Pinpoint the cell where the given text exists, returning its (x, y) midpoint coordinate. 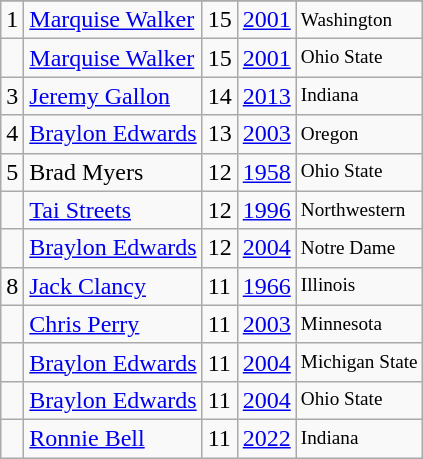
14 (220, 96)
Brad Myers (113, 172)
Minnesota (359, 324)
Washington (359, 20)
Ronnie Bell (113, 438)
Chris Perry (113, 324)
Michigan State (359, 362)
2022 (266, 438)
1996 (266, 210)
1958 (266, 172)
2013 (266, 96)
Tai Streets (113, 210)
8 (12, 286)
3 (12, 96)
13 (220, 134)
Jeremy Gallon (113, 96)
Northwestern (359, 210)
Notre Dame (359, 248)
4 (12, 134)
Illinois (359, 286)
Jack Clancy (113, 286)
5 (12, 172)
1966 (266, 286)
1 (12, 20)
Oregon (359, 134)
